Find where the given text appears and provide that cell's center as [x, y] coordinate. 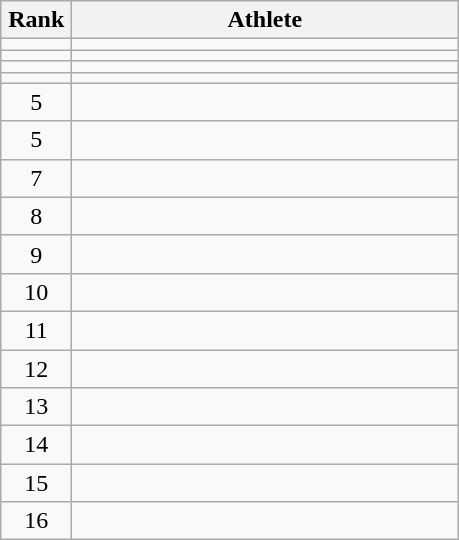
13 [36, 407]
14 [36, 445]
Athlete [265, 20]
8 [36, 216]
15 [36, 483]
10 [36, 292]
7 [36, 178]
11 [36, 330]
9 [36, 254]
Rank [36, 20]
16 [36, 521]
12 [36, 369]
